From the cell containing the given text, extract its center point as (X, Y) coordinate. 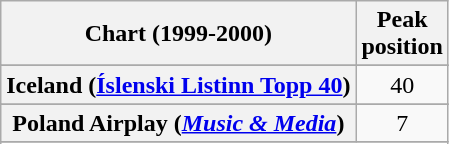
Chart (1999-2000) (178, 34)
Peakposition (402, 34)
7 (402, 123)
Poland Airplay (Music & Media) (178, 123)
Iceland (Íslenski Listinn Topp 40) (178, 85)
40 (402, 85)
